Search for the cell housing the specified text and yield its [x, y] center coordinate. 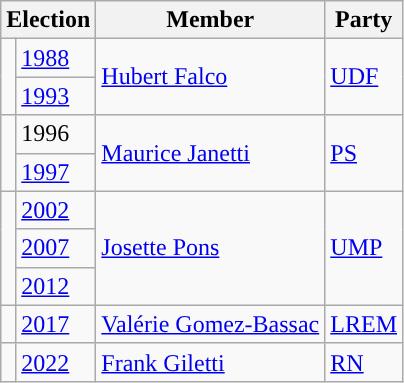
UDF [364, 77]
Frank Giletti [210, 362]
Hubert Falco [210, 77]
2022 [56, 362]
1996 [56, 134]
2012 [56, 286]
RN [364, 362]
LREM [364, 324]
Election [48, 20]
PS [364, 153]
Josette Pons [210, 248]
Party [364, 20]
1997 [56, 172]
2002 [56, 210]
1988 [56, 58]
1993 [56, 96]
2007 [56, 248]
UMP [364, 248]
Maurice Janetti [210, 153]
Valérie Gomez-Bassac [210, 324]
Member [210, 20]
2017 [56, 324]
